Capture the cell that displays the provided text and extract its [X, Y] central coordinate. 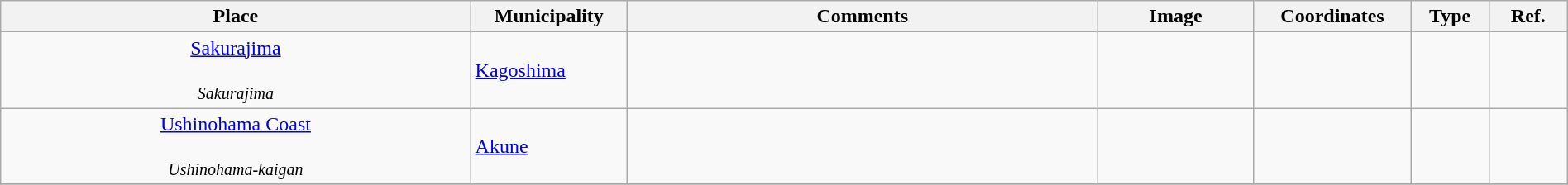
Kagoshima [549, 70]
Place [236, 17]
SakurajimaSakurajima [236, 70]
Coordinates [1331, 17]
Akune [549, 146]
Type [1451, 17]
Ref. [1528, 17]
Comments [863, 17]
Ushinohama CoastUshinohama-kaigan [236, 146]
Municipality [549, 17]
Image [1176, 17]
